Output the [x, y] coordinate of the center of the cell containing the given text.  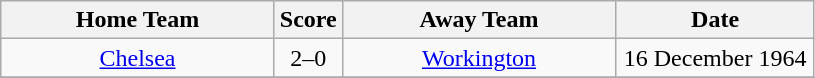
Chelsea [138, 58]
Away Team [479, 20]
16 December 1964 [716, 58]
Workington [479, 58]
Date [716, 20]
2–0 [308, 58]
Home Team [138, 20]
Score [308, 20]
